Return (X, Y) of the center of cell containing provided text 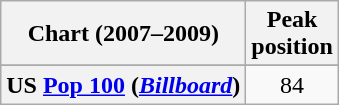
Chart (2007–2009) (124, 34)
Peakposition (292, 34)
84 (292, 85)
US Pop 100 (Billboard) (124, 85)
